Output the [x, y] coordinate of the center of the cell containing the given text.  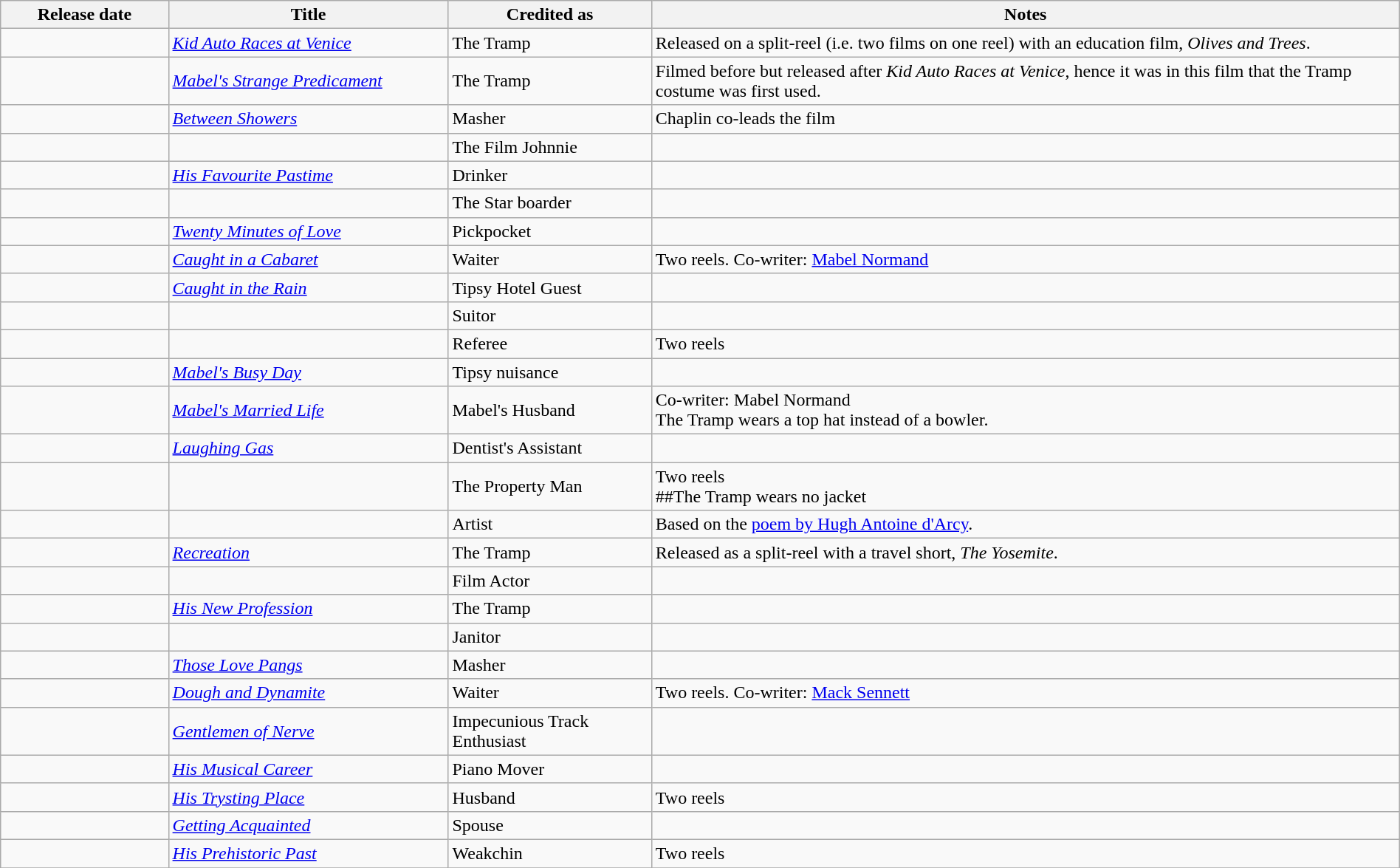
Those Love Pangs [309, 665]
Artist [549, 524]
Husband [549, 797]
Impecunious Track Enthusiast [549, 731]
Piano Mover [549, 769]
Filmed before but released after Kid Auto Races at Venice, hence it was in this film that the Tramp costume was first used. [1025, 81]
Credited as [549, 15]
Mabel's Husband [549, 411]
The Film Johnnie [549, 147]
Mabel's Busy Day [309, 372]
Getting Acquainted [309, 825]
Between Showers [309, 119]
Notes [1025, 15]
Co-writer: Mabel NormandThe Tramp wears a top hat instead of a bowler. [1025, 411]
Two reels. Co-writer: Mack Sennett [1025, 693]
Drinker [549, 175]
Dentist's Assistant [549, 448]
Chaplin co-leads the film [1025, 119]
His Favourite Pastime [309, 175]
Laughing Gas [309, 448]
Two reels. Co-writer: Mabel Normand [1025, 259]
His Prehistoric Past [309, 853]
Released as a split-reel with a travel short, The Yosemite. [1025, 553]
Mabel's Strange Predicament [309, 81]
Released on a split-reel (i.e. two films on one reel) with an education film, Olives and Trees. [1025, 43]
Two reels##The Tramp wears no jacket [1025, 486]
Recreation [309, 553]
The Property Man [549, 486]
Weakchin [549, 853]
Tipsy Hotel Guest [549, 287]
Caught in a Cabaret [309, 259]
Dough and Dynamite [309, 693]
Referee [549, 344]
Based on the poem by Hugh Antoine d'Arcy. [1025, 524]
Spouse [549, 825]
Film Actor [549, 581]
Tipsy nuisance [549, 372]
Janitor [549, 637]
Kid Auto Races at Venice [309, 43]
Caught in the Rain [309, 287]
The Star boarder [549, 203]
Pickpocket [549, 231]
Title [309, 15]
Release date [84, 15]
Mabel's Married Life [309, 411]
His Musical Career [309, 769]
His Trysting Place [309, 797]
His New Profession [309, 609]
Gentlemen of Nerve [309, 731]
Twenty Minutes of Love [309, 231]
Suitor [549, 315]
